Provide the (x, y) coordinate of the cell's center where the given text is located.  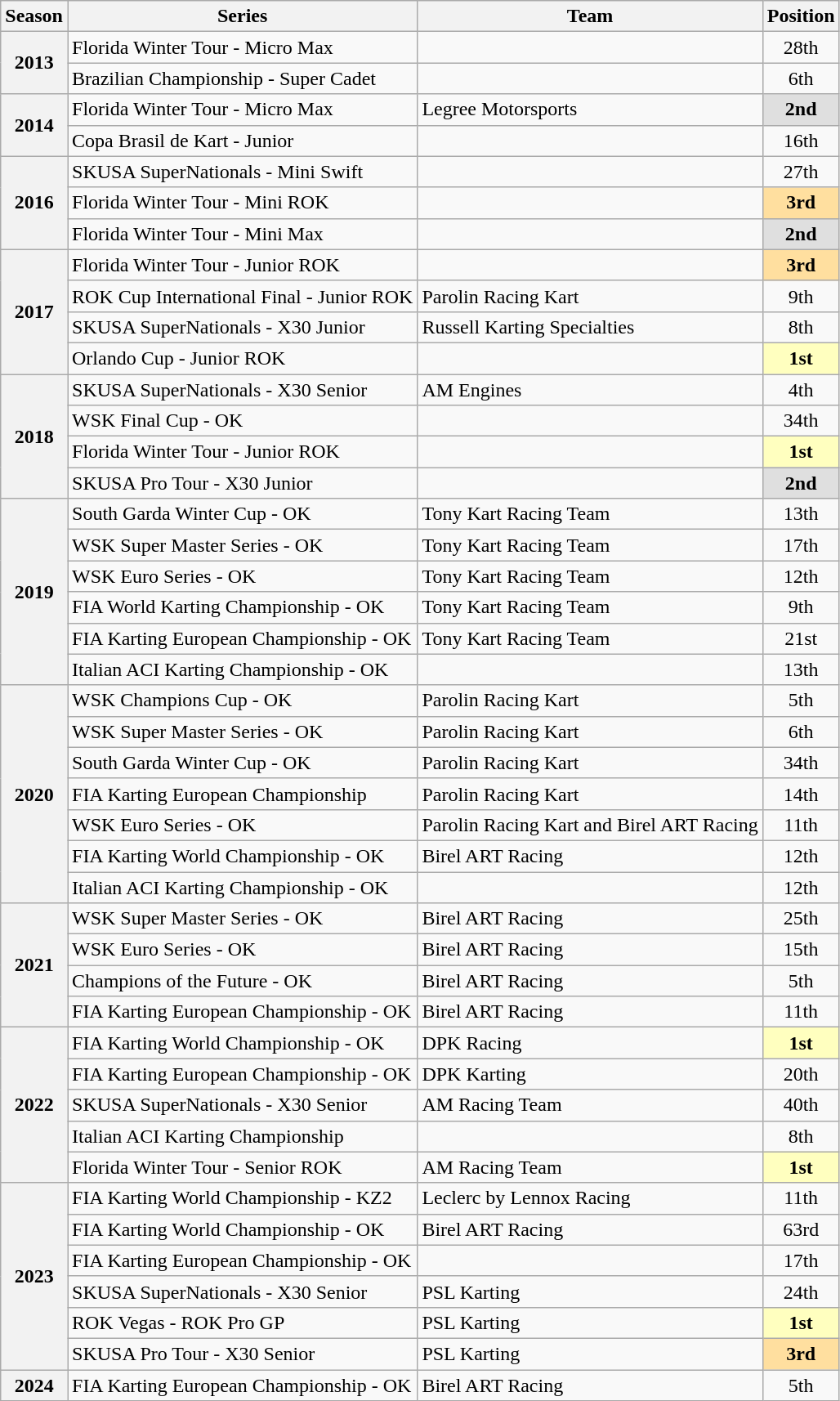
2022 (34, 1105)
2024 (34, 1385)
27th (801, 172)
ROK Vegas - ROK Pro GP (242, 1323)
15th (801, 950)
FIA Karting European Championship (242, 794)
Russell Karting Specialties (590, 327)
Legree Motorsports (590, 110)
2017 (34, 311)
21st (801, 638)
Copa Brasil de Kart - Junior (242, 141)
24th (801, 1291)
2023 (34, 1276)
2019 (34, 592)
SKUSA SuperNationals - X30 Junior (242, 327)
Season (34, 16)
WSK Champions Cup - OK (242, 700)
20th (801, 1074)
FIA Karting World Championship - KZ2 (242, 1198)
2021 (34, 965)
2018 (34, 436)
16th (801, 141)
Orlando Cup - Junior ROK (242, 358)
Florida Winter Tour - Mini Max (242, 234)
Champions of the Future - OK (242, 981)
2020 (34, 794)
Florida Winter Tour - Mini ROK (242, 203)
ROK Cup International Final - Junior ROK (242, 296)
SKUSA Pro Tour - X30 Senior (242, 1354)
Position (801, 16)
40th (801, 1105)
Parolin Racing Kart and Birel ART Racing (590, 825)
4th (801, 390)
Florida Winter Tour - Senior ROK (242, 1167)
2014 (34, 125)
DPK Karting (590, 1074)
2013 (34, 63)
Italian ACI Karting Championship (242, 1136)
25th (801, 919)
FIA World Karting Championship - OK (242, 607)
AM Engines (590, 390)
Brazilian Championship - Super Cadet (242, 78)
Leclerc by Lennox Racing (590, 1198)
SKUSA Pro Tour - X30 Junior (242, 483)
SKUSA SuperNationals - Mini Swift (242, 172)
Team (590, 16)
DPK Racing (590, 1043)
2016 (34, 203)
WSK Final Cup - OK (242, 421)
63rd (801, 1229)
14th (801, 794)
28th (801, 47)
Series (242, 16)
